Capture the cell that displays the provided text and extract its [X, Y] central coordinate. 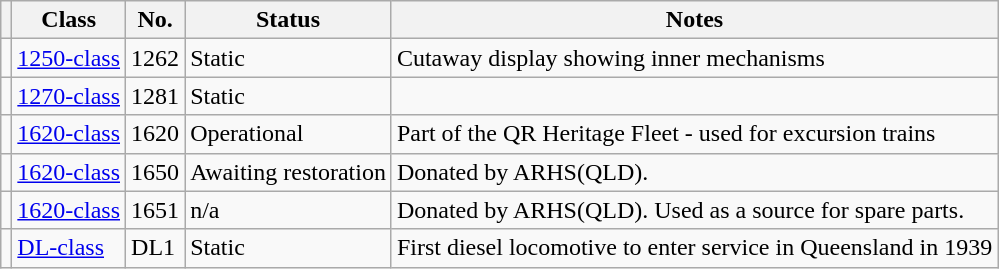
DL1 [156, 248]
No. [156, 20]
Class [69, 20]
Status [288, 20]
DL-class [69, 248]
Donated by ARHS(QLD). [694, 172]
1281 [156, 96]
1620 [156, 134]
Awaiting restoration [288, 172]
Notes [694, 20]
1262 [156, 58]
1651 [156, 210]
Part of the QR Heritage Fleet - used for excursion trains [694, 134]
1650 [156, 172]
Donated by ARHS(QLD). Used as a source for spare parts. [694, 210]
Cutaway display showing inner mechanisms [694, 58]
First diesel locomotive to enter service in Queensland in 1939 [694, 248]
1270-class [69, 96]
Operational [288, 134]
1250-class [69, 58]
n/a [288, 210]
